From the cell containing the given text, extract its center point as [x, y] coordinate. 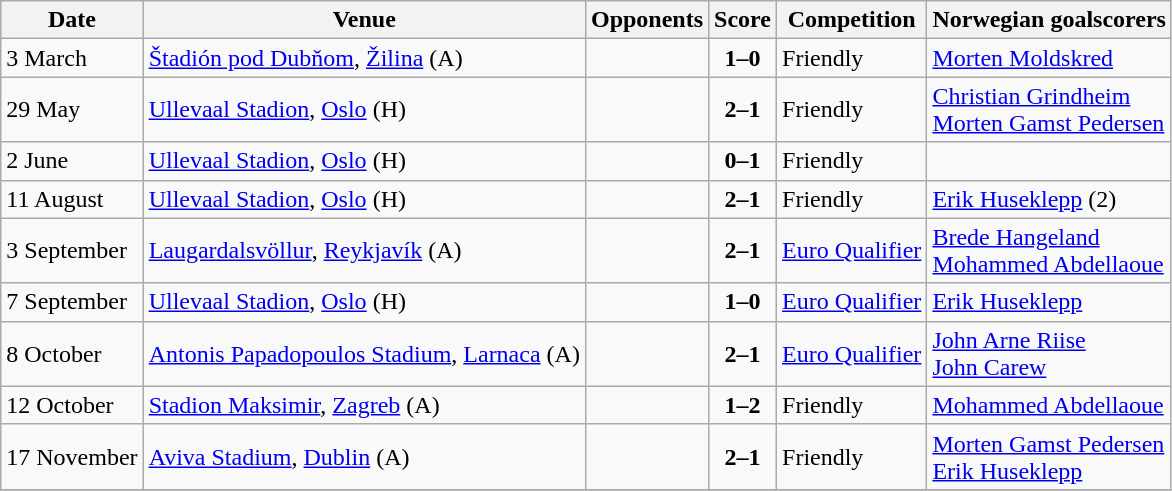
3 March [72, 58]
Brede HangelandMohammed Abdellaoue [1050, 250]
12 October [72, 405]
7 September [72, 302]
Venue [364, 20]
Score [743, 20]
Erik Huseklepp [1050, 302]
Opponents [646, 20]
Laugardalsvöllur, Reykjavík (A) [364, 250]
17 November [72, 456]
1–2 [743, 405]
Štadión pod Dubňom, Žilina (A) [364, 58]
Norwegian goalscorers [1050, 20]
Mohammed Abdellaoue [1050, 405]
Antonis Papadopoulos Stadium, Larnaca (A) [364, 354]
Stadion Maksimir, Zagreb (A) [364, 405]
0–1 [743, 161]
Morten Gamst PedersenErik Huseklepp [1050, 456]
29 May [72, 110]
Aviva Stadium, Dublin (A) [364, 456]
3 September [72, 250]
John Arne RiiseJohn Carew [1050, 354]
Christian GrindheimMorten Gamst Pedersen [1050, 110]
2 June [72, 161]
Morten Moldskred [1050, 58]
Date [72, 20]
Erik Huseklepp (2) [1050, 199]
11 August [72, 199]
Competition [852, 20]
8 October [72, 354]
